Return the (X, Y) coordinate for the center point of the cell that contains the specified text.  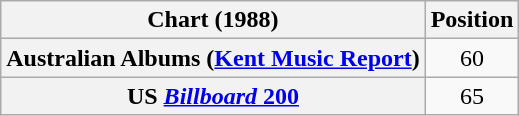
65 (472, 96)
Chart (1988) (213, 20)
60 (472, 58)
Australian Albums (Kent Music Report) (213, 58)
US Billboard 200 (213, 96)
Position (472, 20)
